Return (X, Y) of the center of cell containing provided text 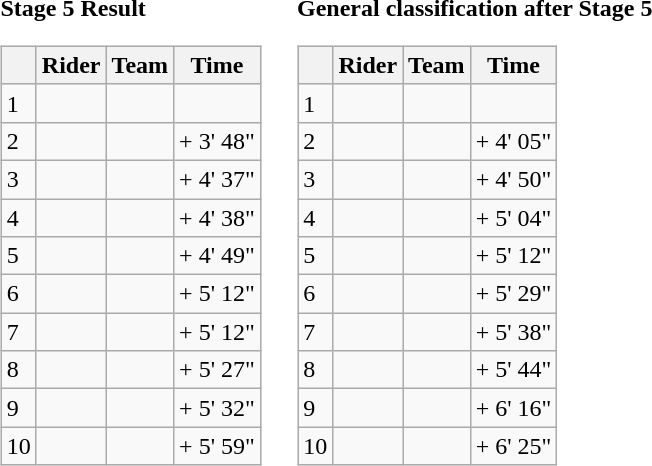
+ 5' 38" (514, 332)
+ 4' 38" (218, 217)
+ 5' 59" (218, 446)
+ 5' 32" (218, 408)
+ 5' 04" (514, 217)
+ 4' 49" (218, 256)
+ 3' 48" (218, 141)
+ 5' 27" (218, 370)
+ 6' 16" (514, 408)
+ 4' 50" (514, 179)
+ 5' 44" (514, 370)
+ 6' 25" (514, 446)
+ 5' 29" (514, 294)
+ 4' 05" (514, 141)
+ 4' 37" (218, 179)
